Search for the cell housing the specified text and yield its (x, y) center coordinate. 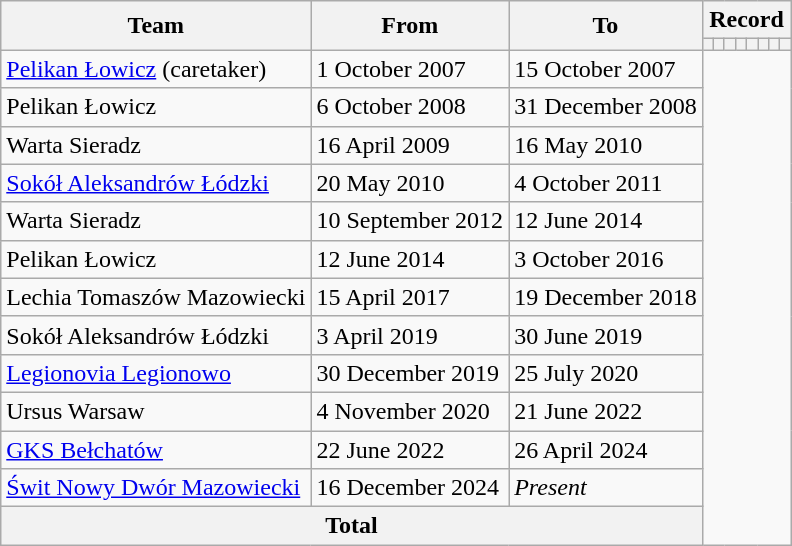
15 October 2007 (606, 69)
Lechia Tomaszów Mazowiecki (156, 297)
30 December 2019 (410, 373)
10 September 2012 (410, 221)
20 May 2010 (410, 183)
25 July 2020 (606, 373)
16 April 2009 (410, 145)
1 October 2007 (410, 69)
From (410, 26)
19 December 2018 (606, 297)
3 April 2019 (410, 335)
Present (606, 488)
4 November 2020 (410, 411)
31 December 2008 (606, 107)
Pelikan Łowicz (caretaker) (156, 69)
Team (156, 26)
Total (352, 526)
GKS Bełchatów (156, 449)
Ursus Warsaw (156, 411)
Record (746, 20)
16 December 2024 (410, 488)
6 October 2008 (410, 107)
3 October 2016 (606, 259)
Świt Nowy Dwór Mazowiecki (156, 488)
26 April 2024 (606, 449)
22 June 2022 (410, 449)
To (606, 26)
4 October 2011 (606, 183)
Legionovia Legionowo (156, 373)
16 May 2010 (606, 145)
15 April 2017 (410, 297)
21 June 2022 (606, 411)
30 June 2019 (606, 335)
